Locate the cell with the specified text and output its [x, y] center coordinate. 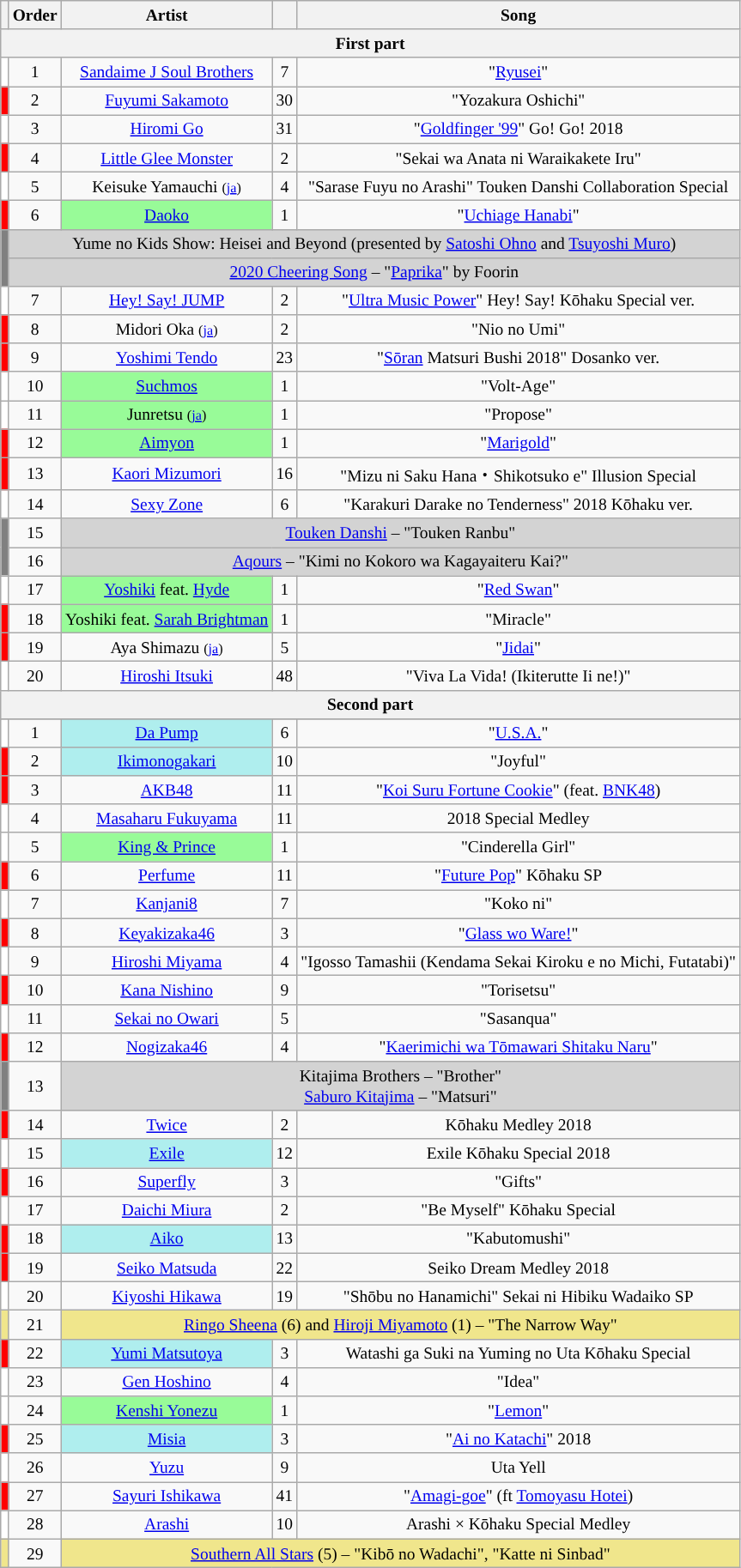
28 [34, 1524]
"Sekai wa Anata ni Waraikakete Iru" [519, 158]
Yuzu [167, 1468]
Keyakizaka46 [167, 932]
21 [34, 1325]
Arashi × Kōhaku Special Medley [519, 1524]
Seiko Dream Medley 2018 [519, 1267]
Daoko [167, 215]
Kōhaku Medley 2018 [519, 1124]
"Ryusei" [519, 72]
Sayuri Ishikawa [167, 1497]
Arashi [167, 1524]
29 [34, 1553]
Kiyoshi Hikawa [167, 1296]
"Sarase Fuyu no Arashi" Touken Danshi Collaboration Special [519, 185]
"Karakuri Darake no Tenderness" 2018 Kōhaku ver. [519, 505]
"Jidai" [519, 647]
Perfume [167, 875]
"Glass wo Ware!" [519, 932]
"Be Myself" Kōhaku Special [519, 1210]
Midori Oka (ja) [167, 330]
Hey! Say! JUMP [167, 300]
Sexy Zone [167, 505]
"Gifts" [519, 1181]
"Volt-Age" [519, 386]
"Nio no Umi" [519, 330]
Kaori Mizumori [167, 474]
"Lemon" [519, 1411]
"Kaerimichi wa Tōmawari Shitaku Naru" [519, 1047]
Touken Danshi – "Touken Ranbu" [400, 532]
41 [285, 1497]
48 [285, 676]
Watashi ga Suki na Yuming no Uta Kōhaku Special [519, 1353]
"Future Pop" Kōhaku SP [519, 875]
2018 Special Medley [519, 819]
Hiromi Go [167, 129]
Yumi Matsutoya [167, 1353]
Da Pump [167, 733]
Misia [167, 1438]
"Propose" [519, 415]
"Viva La Vida! (Ikiterutte Ii ne!)" [519, 676]
Kanjani8 [167, 905]
"Goldfinger '99" Go! Go! 2018 [519, 129]
AKB48 [167, 790]
"Igosso Tamashii (Kendama Sekai Kiroku e no Michi, Futatabi)" [519, 961]
Order [34, 15]
24 [34, 1411]
Ringo Sheena (6) and Hiroji Miyamoto (1) – "The Narrow Way" [400, 1325]
Song [519, 15]
Sandaime J Soul Brothers [167, 72]
King & Prince [167, 846]
27 [34, 1497]
Aiko [167, 1239]
31 [285, 129]
Second part [371, 704]
Kana Nishino [167, 990]
Artist [167, 15]
Exile [167, 1153]
26 [34, 1468]
Little Glee Monster [167, 158]
Sekai no Owari [167, 1018]
"Shōbu no Hanamichi" Sekai ni Hibiku Wadaiko SP [519, 1296]
Ikimonogakari [167, 762]
2020 Cheering Song – "Paprika" by Foorin [374, 271]
Gen Hoshino [167, 1382]
Nogizaka46 [167, 1047]
Masaharu Fukuyama [167, 819]
"Idea" [519, 1382]
"Kabutomushi" [519, 1239]
Hiroshi Miyama [167, 961]
Suchmos [167, 386]
Aya Shimazu (ja) [167, 647]
"Sōran Matsuri Bushi 2018" Dosanko ver. [519, 357]
25 [34, 1438]
"Mizu ni Saku Hana・Shikotsuko e" Illusion Special [519, 474]
"Marigold" [519, 443]
"Uchiage Hanabi" [519, 215]
Kitajima Brothers – "Brother"Saburo Kitajima – "Matsuri" [400, 1087]
Hiroshi Itsuki [167, 676]
Southern All Stars (5) – "Kibō no Wadachi", "Katte ni Sinbad" [400, 1553]
"Miracle" [519, 618]
Yoshiki feat. Sarah Brightman [167, 618]
Seiko Matsuda [167, 1267]
Junretsu (ja) [167, 415]
Yoshimi Tendo [167, 357]
Aimyon [167, 443]
Exile Kōhaku Special 2018 [519, 1153]
"Ai no Katachi" 2018 [519, 1438]
Twice [167, 1124]
Aqours – "Kimi no Kokoro wa Kagayaiteru Kai?" [400, 561]
"Sasanqua" [519, 1018]
"Red Swan" [519, 590]
Yume no Kids Show: Heisei and Beyond (presented by Satoshi Ohno and Tsuyoshi Muro) [374, 244]
"Joyful" [519, 762]
Uta Yell [519, 1468]
"Torisetsu" [519, 990]
30 [285, 101]
"Koko ni" [519, 905]
"Amagi-goe" (ft Tomoyasu Hotei) [519, 1497]
"Cinderella Girl" [519, 846]
"U.S.A." [519, 733]
"Yozakura Oshichi" [519, 101]
Superfly [167, 1181]
First part [371, 43]
Daichi Miura [167, 1210]
Yoshiki feat. Hyde [167, 590]
"Koi Suru Fortune Cookie" (feat. BNK48) [519, 790]
"Ultra Music Power" Hey! Say! Kōhaku Special ver. [519, 300]
Fuyumi Sakamoto [167, 101]
Keisuke Yamauchi (ja) [167, 185]
Kenshi Yonezu [167, 1411]
